Output the [x, y] coordinate of the center of the cell containing the given text.  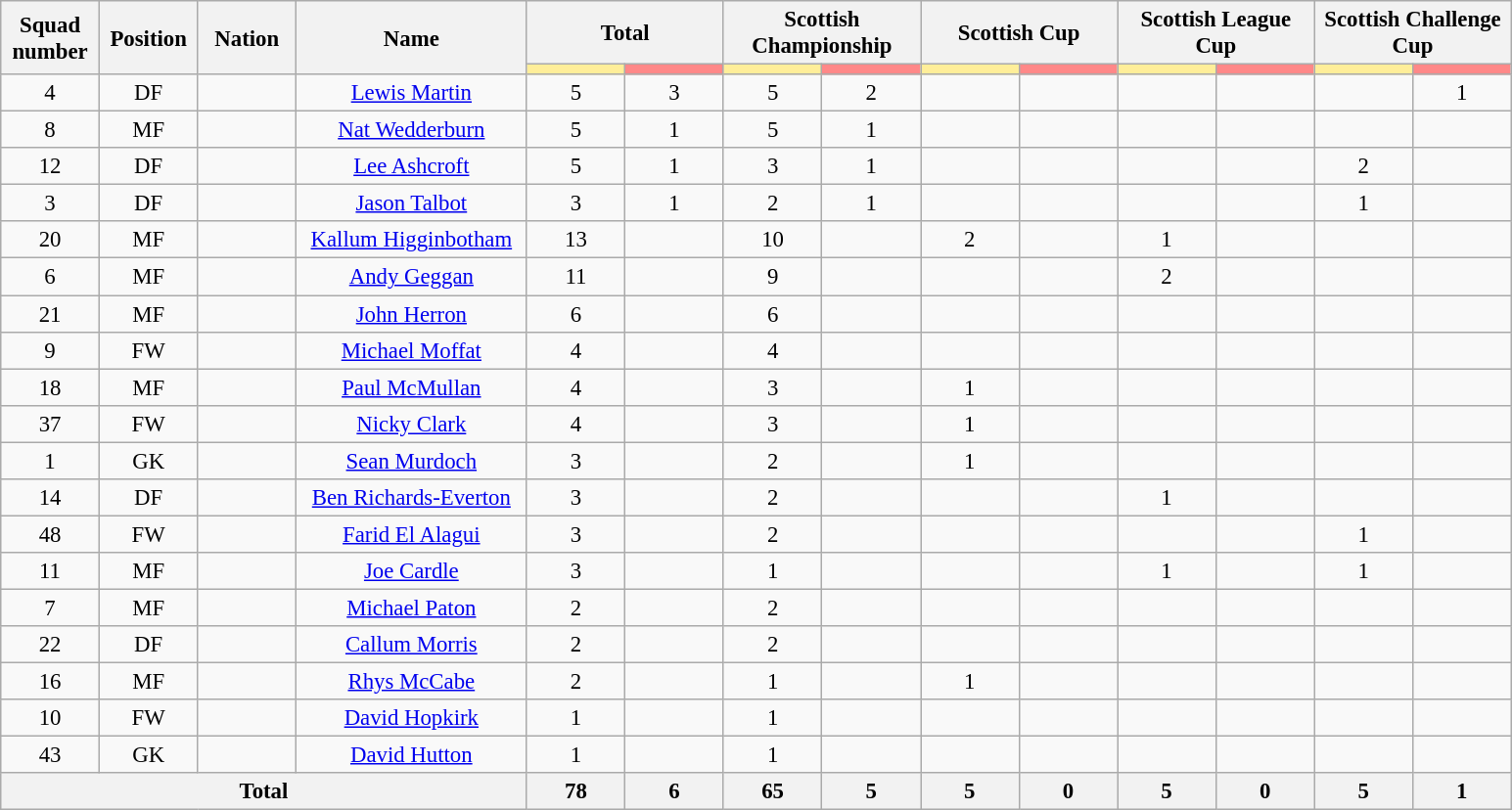
16 [51, 682]
David Hutton [412, 755]
7 [51, 607]
John Herron [412, 314]
37 [51, 424]
20 [51, 240]
Sean Murdoch [412, 461]
David Hopkirk [412, 718]
Position [149, 37]
Scottish Challenge Cup [1413, 33]
Farid El Alagui [412, 534]
Lewis Martin [412, 93]
Nicky Clark [412, 424]
Lee Ashcroft [412, 166]
78 [575, 791]
Andy Geggan [412, 277]
Michael Paton [412, 607]
Callum Morris [412, 645]
18 [51, 387]
Ben Richards-Everton [412, 498]
Paul McMullan [412, 387]
Name [412, 37]
Squad number [51, 37]
13 [575, 240]
12 [51, 166]
Michael Moffat [412, 350]
43 [51, 755]
Rhys McCabe [412, 682]
Kallum Higginbotham [412, 240]
8 [51, 130]
Jason Talbot [412, 203]
48 [51, 534]
Scottish League Cup [1215, 33]
Scottish Championship [822, 33]
14 [51, 498]
22 [51, 645]
65 [773, 791]
Nat Wedderburn [412, 130]
Nation [247, 37]
Scottish Cup [1018, 33]
21 [51, 314]
Joe Cardle [412, 571]
